Capture the cell that displays the provided text and extract its (x, y) central coordinate. 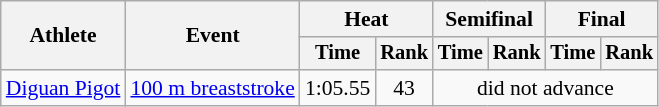
did not advance (546, 88)
Final (601, 19)
100 m breaststroke (212, 88)
43 (404, 88)
Heat (366, 19)
Athlete (64, 36)
Event (212, 36)
Diguan Pigot (64, 88)
1:05.55 (338, 88)
Semifinal (489, 19)
